Scan for the cell matching the given text and deliver its [x, y] coordinate at center. 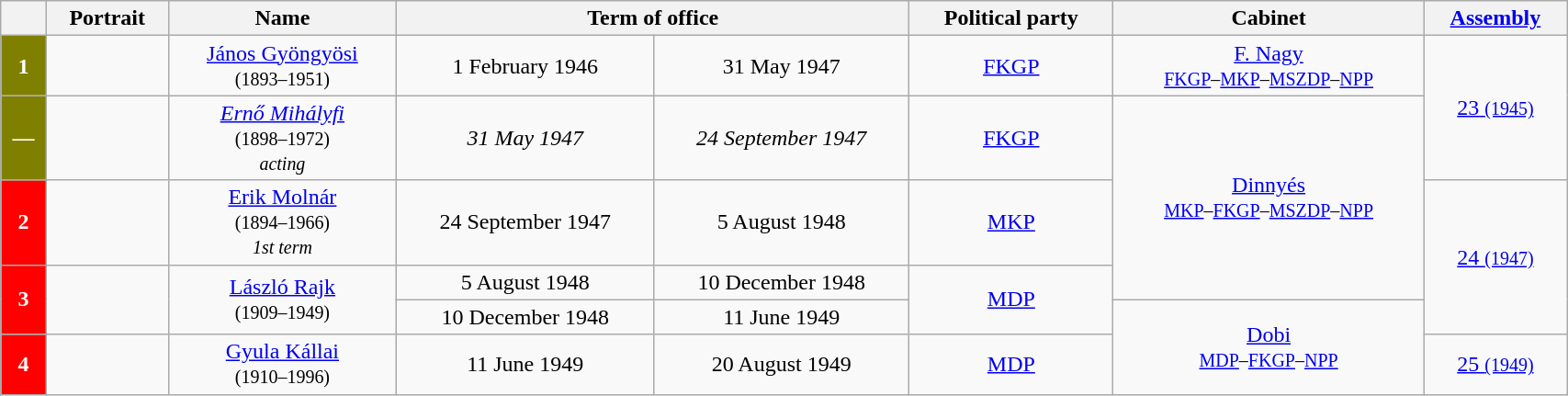
4 [24, 364]
DobiMDP–FKGP–NPP [1269, 347]
Political party [1011, 18]
24 (1947) [1495, 257]
Ernő Mihályfi(1898–1972)acting [283, 138]
F. NagyFKGP–MKP–MSZDP–NPP [1269, 66]
1 [24, 66]
Cabinet [1269, 18]
— [24, 138]
25 (1949) [1495, 364]
DinnyésMKP–FKGP–MSZDP–NPP [1269, 198]
3 [24, 300]
Portrait [107, 18]
Erik Molnár(1894–1966)1st term [283, 222]
23 (1945) [1495, 108]
Gyula Kállai(1910–1996) [283, 364]
Term of office [653, 18]
Name [283, 18]
MKP [1011, 222]
1 February 1946 [525, 66]
János Gyöngyösi(1893–1951) [283, 66]
20 August 1949 [782, 364]
Assembly [1495, 18]
László Rajk(1909–1949) [283, 300]
2 [24, 222]
